Return the (x, y) coordinate for the center point of the cell that contains the specified text.  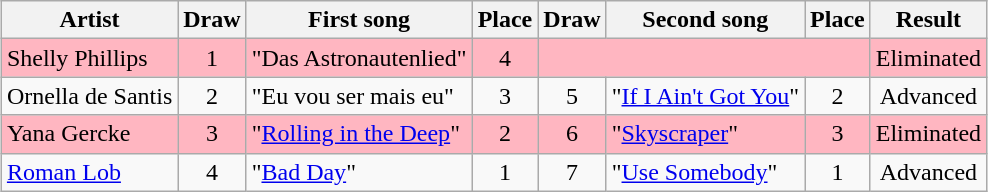
"Rolling in the Deep" (359, 134)
First song (359, 20)
"Das Astronautenlied" (359, 58)
"Bad Day" (359, 172)
Roman Lob (89, 172)
Second song (705, 20)
Shelly Phillips (89, 58)
Ornella de Santis (89, 96)
Result (928, 20)
Yana Gercke (89, 134)
"Skyscraper" (705, 134)
"Eu vou ser mais eu" (359, 96)
5 (572, 96)
Artist (89, 20)
6 (572, 134)
"Use Somebody" (705, 172)
"If I Ain't Got You" (705, 96)
7 (572, 172)
